Search for the cell housing the specified text and yield its [X, Y] center coordinate. 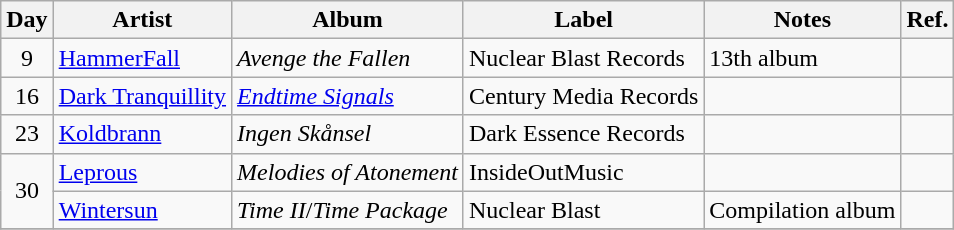
Ingen Skånsel [348, 134]
16 [27, 96]
Century Media Records [583, 96]
9 [27, 58]
30 [27, 191]
Avenge the Fallen [348, 58]
HammerFall [142, 58]
Wintersun [142, 210]
Artist [142, 20]
13th album [802, 58]
23 [27, 134]
Time II/Time Package [348, 210]
Dark Tranquillity [142, 96]
Label [583, 20]
Dark Essence Records [583, 134]
Compilation album [802, 210]
Day [27, 20]
Notes [802, 20]
Melodies of Atonement [348, 172]
Nuclear Blast [583, 210]
Album [348, 20]
Leprous [142, 172]
Ref. [928, 20]
Nuclear Blast Records [583, 58]
Endtime Signals [348, 96]
InsideOutMusic [583, 172]
Koldbrann [142, 134]
